For the text-containing cell, return its midpoint in [X, Y] coordinate format. 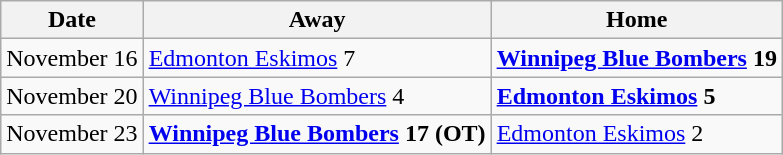
Winnipeg Blue Bombers 19 [636, 58]
November 20 [72, 96]
Edmonton Eskimos 5 [636, 96]
November 16 [72, 58]
November 23 [72, 134]
Edmonton Eskimos 7 [317, 58]
Winnipeg Blue Bombers 17 (OT) [317, 134]
Home [636, 20]
Edmonton Eskimos 2 [636, 134]
Winnipeg Blue Bombers 4 [317, 96]
Away [317, 20]
Date [72, 20]
